Output the [X, Y] coordinate of the center of the cell containing the given text.  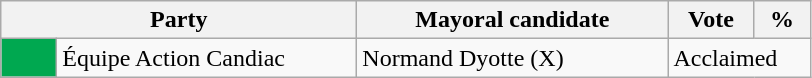
Mayoral candidate [512, 20]
Vote [711, 20]
% [782, 20]
Acclaimed [739, 58]
Normand Dyotte (X) [512, 58]
Équipe Action Candiac [207, 58]
Party [179, 20]
